Capture the cell that displays the provided text and extract its [x, y] central coordinate. 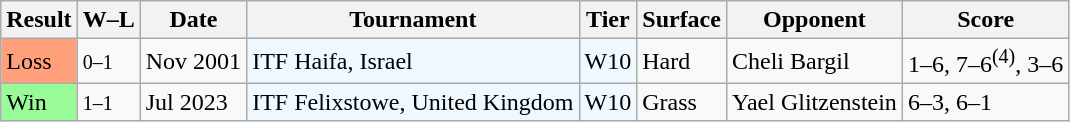
0–1 [108, 62]
Hard [682, 62]
ITF Haifa, Israel [413, 62]
Opponent [814, 20]
Cheli Bargil [814, 62]
6–3, 6–1 [985, 102]
1–1 [108, 102]
Yael Glitzenstein [814, 102]
Jul 2023 [193, 102]
W–L [108, 20]
Tier [608, 20]
Grass [682, 102]
Surface [682, 20]
Score [985, 20]
ITF Felixstowe, United Kingdom [413, 102]
Win [39, 102]
Nov 2001 [193, 62]
1–6, 7–6(4), 3–6 [985, 62]
Date [193, 20]
Tournament [413, 20]
Loss [39, 62]
Result [39, 20]
